Determine the (x, y) coordinate at the center of the cell enclosing the given text.  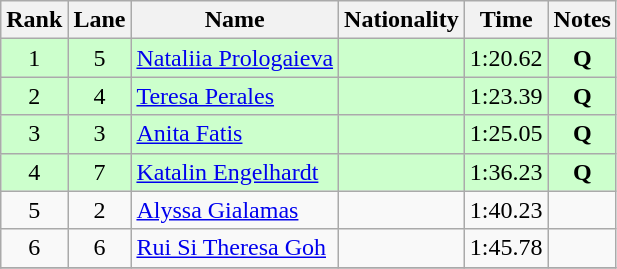
Nataliia Prologaieva (235, 58)
Teresa Perales (235, 96)
Rank (34, 20)
Alyssa Gialamas (235, 210)
1:20.62 (506, 58)
Katalin Engelhardt (235, 172)
Nationality (402, 20)
Anita Fatis (235, 134)
1:40.23 (506, 210)
1 (34, 58)
Time (506, 20)
1:36.23 (506, 172)
Lane (100, 20)
1:45.78 (506, 248)
Rui Si Theresa Goh (235, 248)
Notes (582, 20)
1:25.05 (506, 134)
7 (100, 172)
Name (235, 20)
1:23.39 (506, 96)
